Provide the (X, Y) coordinate of the cell's center where the given text is located.  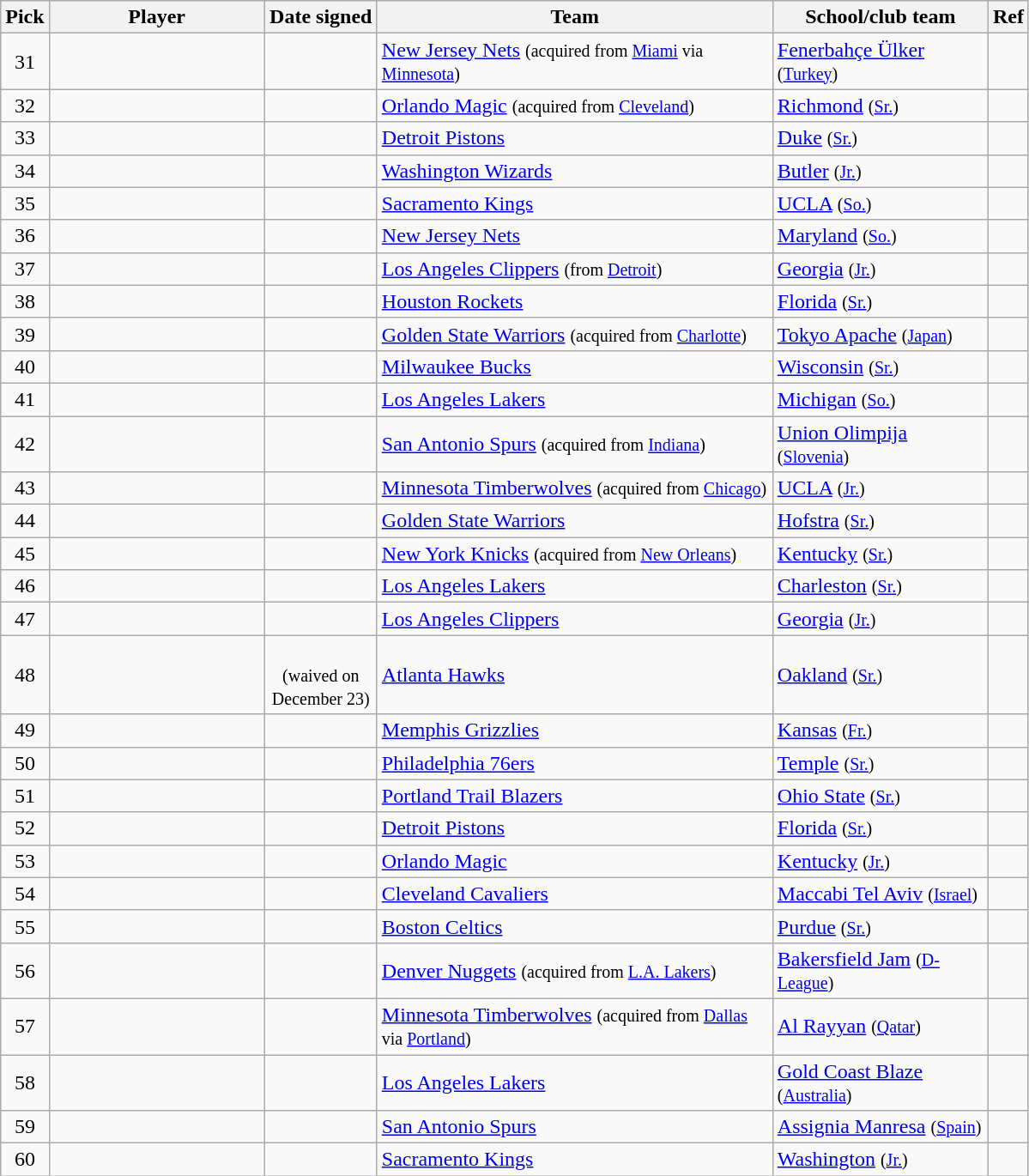
Oakland (Sr.) (881, 675)
Boston Celtics (575, 926)
43 (25, 488)
Player (156, 17)
Portland Trail Blazers (575, 796)
60 (25, 1160)
49 (25, 730)
New Jersey Nets (acquired from Miami via Minnesota) (575, 62)
45 (25, 554)
Kentucky (Sr.) (881, 554)
Maccabi Tel Aviv (Israel) (881, 894)
46 (25, 586)
Charleston (Sr.) (881, 586)
37 (25, 269)
Los Angeles Clippers (from Detroit) (575, 269)
35 (25, 203)
52 (25, 828)
48 (25, 675)
Los Angeles Clippers (575, 619)
Assignia Manresa (Spain) (881, 1127)
Tokyo Apache (Japan) (881, 334)
47 (25, 619)
Duke (Sr.) (881, 138)
Hofstra (Sr.) (881, 521)
33 (25, 138)
Atlanta Hawks (575, 675)
Kansas (Fr.) (881, 730)
58 (25, 1082)
Philadelphia 76ers (575, 763)
59 (25, 1127)
Michigan (So.) (881, 399)
Wisconsin (Sr.) (881, 367)
42 (25, 443)
New York Knicks (acquired from New Orleans) (575, 554)
San Antonio Spurs (acquired from Indiana) (575, 443)
57 (25, 1027)
51 (25, 796)
Golden State Warriors (575, 521)
Team (575, 17)
Memphis Grizzlies (575, 730)
Gold Coast Blaze (Australia) (881, 1082)
Milwaukee Bucks (575, 367)
34 (25, 171)
Purdue (Sr.) (881, 926)
UCLA (So.) (881, 203)
Minnesota Timberwolves (acquired from Chicago) (575, 488)
UCLA (Jr.) (881, 488)
Temple (Sr.) (881, 763)
Butler (Jr.) (881, 171)
New Jersey Nets (575, 236)
Union Olimpija (Slovenia) (881, 443)
Richmond (Sr.) (881, 106)
Golden State Warriors (acquired from Charlotte) (575, 334)
31 (25, 62)
Pick (25, 17)
San Antonio Spurs (575, 1127)
Maryland (So.) (881, 236)
38 (25, 301)
Date signed (321, 17)
Orlando Magic (acquired from Cleveland) (575, 106)
50 (25, 763)
Washington Wizards (575, 171)
Al Rayyan (Qatar) (881, 1027)
Denver Nuggets (acquired from L.A. Lakers) (575, 970)
53 (25, 861)
Ohio State (Sr.) (881, 796)
Houston Rockets (575, 301)
Orlando Magic (575, 861)
Cleveland Cavaliers (575, 894)
Minnesota Timberwolves (acquired from Dallas via Portland) (575, 1027)
(waived on December 23) (321, 675)
44 (25, 521)
41 (25, 399)
36 (25, 236)
Fenerbahçe Ülker (Turkey) (881, 62)
39 (25, 334)
Bakersfield Jam (D-League) (881, 970)
Ref (1008, 17)
40 (25, 367)
55 (25, 926)
Kentucky (Jr.) (881, 861)
54 (25, 894)
56 (25, 970)
School/club team (881, 17)
Washington (Jr.) (881, 1160)
32 (25, 106)
